Provide the (X, Y) coordinate of the cell's center where the given text is located.  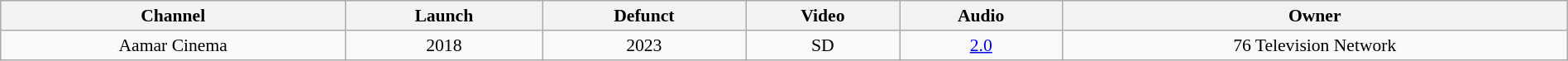
76 Television Network (1315, 45)
2.0 (981, 45)
2023 (643, 45)
Defunct (643, 16)
2018 (445, 45)
Launch (445, 16)
Video (824, 16)
Aamar Cinema (174, 45)
Channel (174, 16)
Owner (1315, 16)
Audio (981, 16)
SD (824, 45)
